Search for the cell housing the specified text and yield its (x, y) center coordinate. 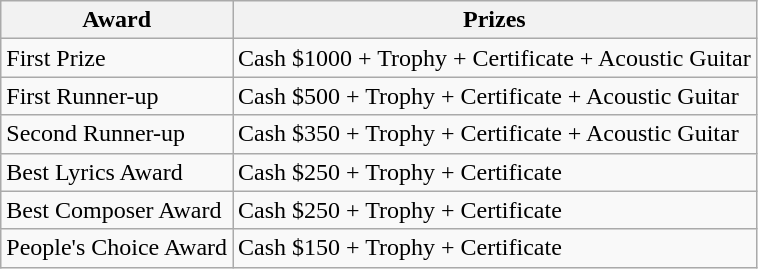
People's Choice Award (117, 248)
Cash $350 + Trophy + Certificate + Acoustic Guitar (495, 134)
Cash $500 + Trophy + Certificate + Acoustic Guitar (495, 96)
Second Runner-up (117, 134)
Best Composer Award (117, 210)
First Runner-up (117, 96)
First Prize (117, 58)
Prizes (495, 20)
Award (117, 20)
Cash $1000 + Trophy + Certificate + Acoustic Guitar (495, 58)
Best Lyrics Award (117, 172)
Cash $150 + Trophy + Certificate (495, 248)
